Scan for the cell matching the given text and deliver its (X, Y) coordinate at center. 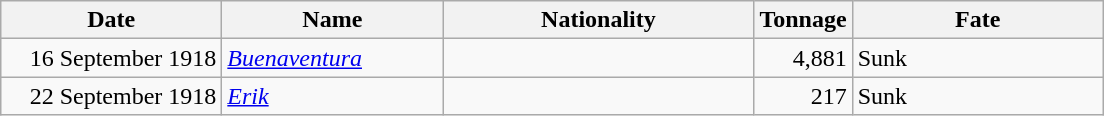
Fate (978, 20)
Tonnage (803, 20)
Nationality (598, 20)
Date (112, 20)
4,881 (803, 58)
Erik (332, 96)
Name (332, 20)
217 (803, 96)
Buenaventura (332, 58)
22 September 1918 (112, 96)
16 September 1918 (112, 58)
